Pinpoint the cell where the given text exists, returning its [x, y] midpoint coordinate. 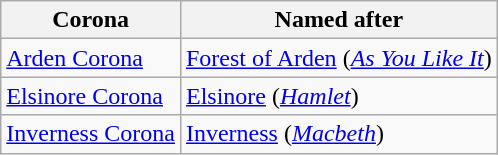
Elsinore (Hamlet) [338, 96]
Arden Corona [91, 58]
Inverness (Macbeth) [338, 134]
Forest of Arden (As You Like It) [338, 58]
Named after [338, 20]
Corona [91, 20]
Inverness Corona [91, 134]
Elsinore Corona [91, 96]
